Identify which cell holds the provided text, then report its (X, Y) central coordinate. 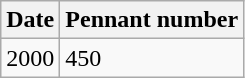
450 (152, 58)
Date (30, 20)
2000 (30, 58)
Pennant number (152, 20)
